Determine the (x, y) coordinate at the center of the cell enclosing the given text.  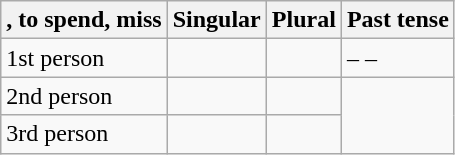
– – (398, 58)
Singular (216, 20)
1st person (84, 58)
2nd person (84, 96)
Past tense (398, 20)
Plural (304, 20)
, to spend, miss (84, 20)
3rd person (84, 134)
